Find where the given text appears and provide that cell's center as [x, y] coordinate. 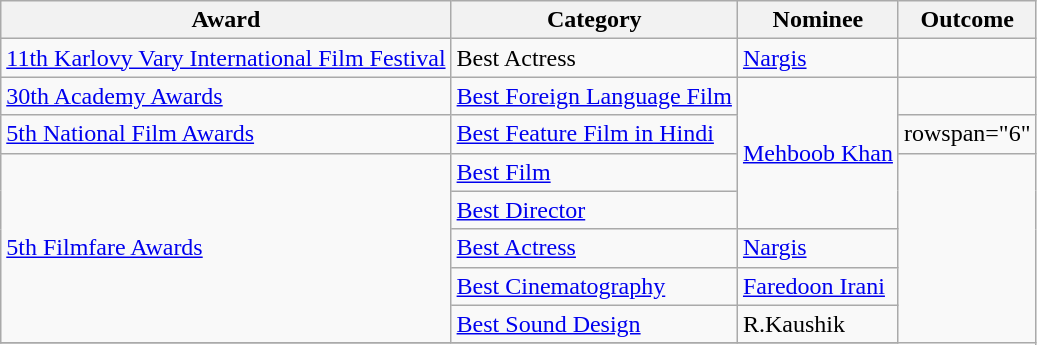
rowspan="6" [967, 134]
11th Karlovy Vary International Film Festival [226, 58]
Best Foreign Language Film [594, 96]
Mehboob Khan [818, 153]
R.Kaushik [818, 324]
5th Filmfare Awards [226, 248]
Best Feature Film in Hindi [594, 134]
Best Film [594, 172]
Award [226, 20]
30th Academy Awards [226, 96]
Nominee [818, 20]
Best Sound Design [594, 324]
Faredoon Irani [818, 286]
Category [594, 20]
Best Director [594, 210]
Outcome [967, 20]
Best Cinematography [594, 286]
5th National Film Awards [226, 134]
